For the text-containing cell, return its midpoint in [x, y] coordinate format. 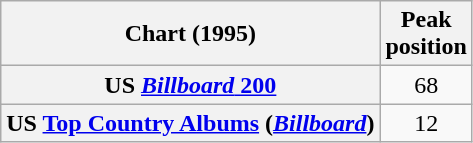
Chart (1995) [190, 34]
68 [426, 85]
US Billboard 200 [190, 85]
US Top Country Albums (Billboard) [190, 123]
12 [426, 123]
Peak position [426, 34]
